Detect which cell encompasses the target text, then output its (X, Y) center coordinate. 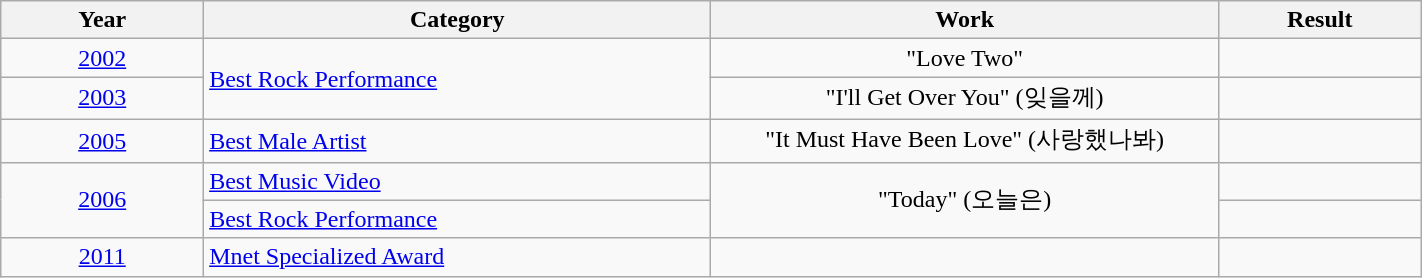
2002 (102, 58)
2006 (102, 200)
2011 (102, 257)
Year (102, 20)
"It Must Have Been Love" (사랑했나봐) (964, 140)
2005 (102, 140)
Best Music Video (458, 181)
Mnet Specialized Award (458, 257)
Result (1320, 20)
"Love Two" (964, 58)
"Today" (오늘은) (964, 200)
Best Male Artist (458, 140)
Work (964, 20)
"I'll Get Over You" (잊을께) (964, 98)
Category (458, 20)
2003 (102, 98)
